Locate the cell with the specified text and output its [x, y] center coordinate. 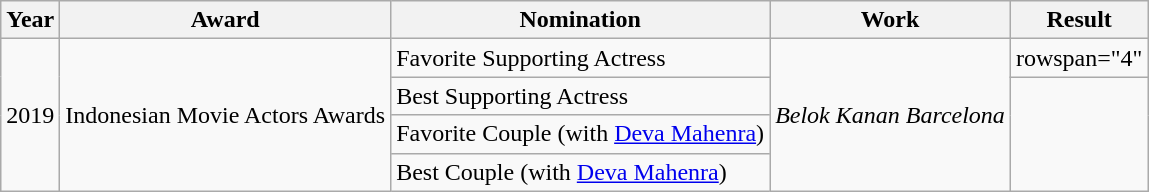
Year [30, 20]
Work [890, 20]
Indonesian Movie Actors Awards [226, 115]
Best Supporting Actress [580, 96]
Belok Kanan Barcelona [890, 115]
Best Couple (with Deva Mahenra) [580, 172]
Result [1079, 20]
rowspan="4" [1079, 58]
2019 [30, 115]
Award [226, 20]
Favorite Couple (with Deva Mahenra) [580, 134]
Favorite Supporting Actress [580, 58]
Nomination [580, 20]
